Capture the cell that displays the provided text and extract its [X, Y] central coordinate. 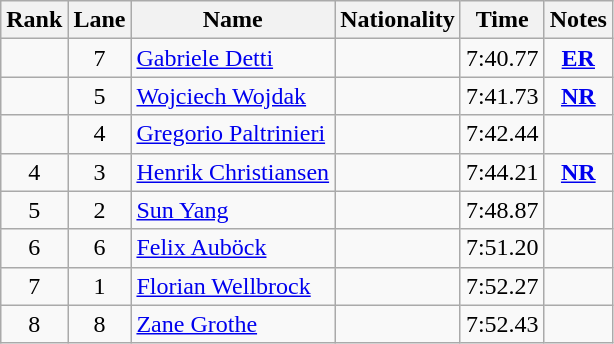
Gabriele Detti [233, 58]
7:48.87 [502, 210]
Felix Auböck [233, 248]
Wojciech Wojdak [233, 96]
1 [100, 286]
7:44.21 [502, 172]
Sun Yang [233, 210]
Rank [34, 20]
ER [578, 58]
7:52.27 [502, 286]
3 [100, 172]
7:42.44 [502, 134]
Zane Grothe [233, 324]
Time [502, 20]
7:40.77 [502, 58]
Nationality [398, 20]
Notes [578, 20]
2 [100, 210]
Henrik Christiansen [233, 172]
Florian Wellbrock [233, 286]
Name [233, 20]
7:41.73 [502, 96]
Lane [100, 20]
7:52.43 [502, 324]
Gregorio Paltrinieri [233, 134]
7:51.20 [502, 248]
